For the text-containing cell, return its midpoint in [X, Y] coordinate format. 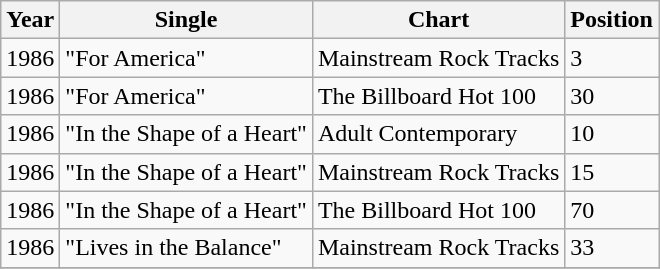
Position [612, 20]
70 [612, 210]
Chart [438, 20]
15 [612, 172]
3 [612, 58]
"Lives in the Balance" [186, 248]
Year [30, 20]
10 [612, 134]
33 [612, 248]
30 [612, 96]
Adult Contemporary [438, 134]
Single [186, 20]
